Return the [X, Y] coordinate for the center point of the cell that contains the specified text.  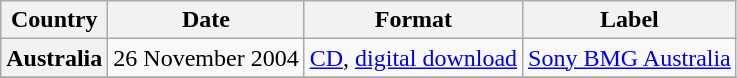
26 November 2004 [206, 58]
Country [54, 20]
CD, digital download [413, 58]
Label [630, 20]
Format [413, 20]
Date [206, 20]
Sony BMG Australia [630, 58]
Australia [54, 58]
